Return the [X, Y] coordinate for the center point of the cell that contains the specified text.  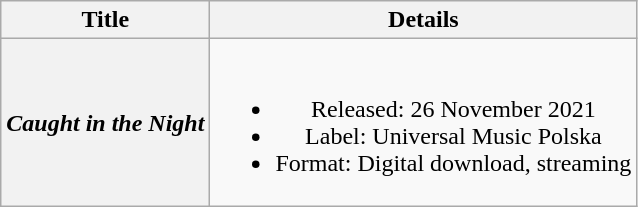
Details [424, 20]
Released: 26 November 2021Label: Universal Music PolskaFormat: Digital download, streaming [424, 122]
Caught in the Night [106, 122]
Title [106, 20]
